Determine the (x, y) coordinate at the center of the cell enclosing the given text.  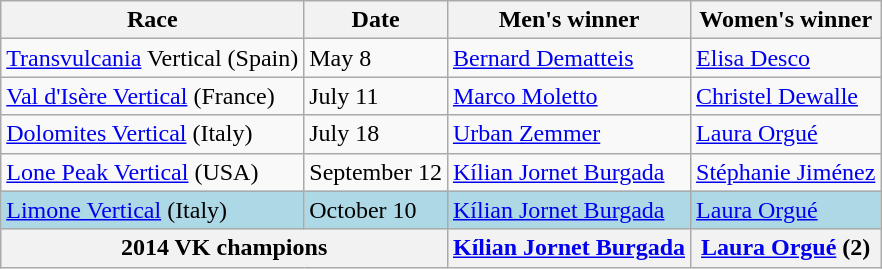
2014 VK champions (224, 248)
July 18 (376, 134)
Transvulcania Vertical (Spain) (152, 58)
Women's winner (786, 20)
Elisa Desco (786, 58)
Marco Moletto (568, 96)
Val d'Isère Vertical (France) (152, 96)
July 11 (376, 96)
Lone Peak Vertical (USA) (152, 172)
Limone Vertical (Italy) (152, 210)
September 12 (376, 172)
Stéphanie Jiménez (786, 172)
Dolomites Vertical (Italy) (152, 134)
Christel Dewalle (786, 96)
May 8 (376, 58)
Laura Orgué (2) (786, 248)
Date (376, 20)
Race (152, 20)
Men's winner (568, 20)
Bernard Dematteis (568, 58)
Urban Zemmer (568, 134)
October 10 (376, 210)
